Find where the given text appears and provide that cell's center as [x, y] coordinate. 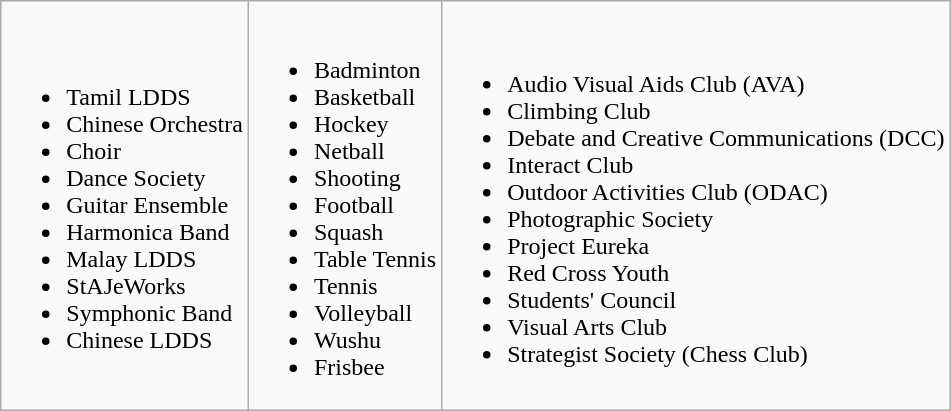
Tamil LDDSChinese OrchestraChoirDance SocietyGuitar EnsembleHarmonica BandMalay LDDSStAJeWorksSymphonic BandChinese LDDS [125, 206]
BadmintonBasketballHockeyNetballShootingFootballSquashTable TennisTennisVolleyballWushuFrisbee [344, 206]
